Return the [X, Y] coordinate for the center point of the cell that contains the specified text.  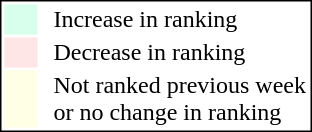
Not ranked previous weekor no change in ranking [180, 98]
Decrease in ranking [180, 53]
Increase in ranking [180, 19]
